Identify which cell holds the provided text, then report its (x, y) central coordinate. 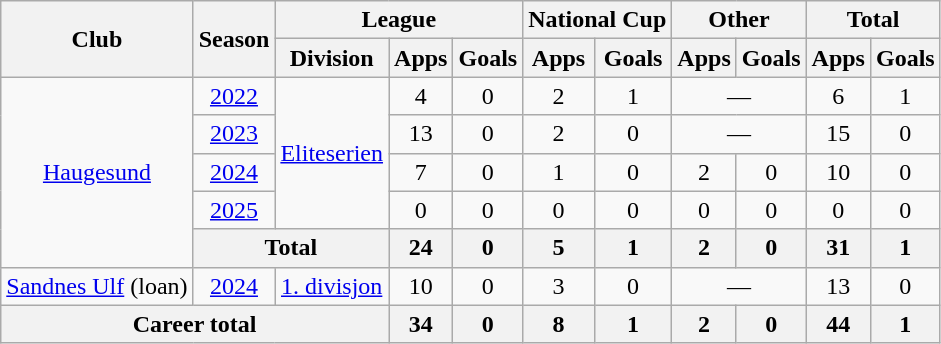
Eliteserien (332, 153)
Other (739, 20)
Division (332, 58)
31 (838, 248)
Sandnes Ulf (loan) (97, 286)
15 (838, 134)
2023 (234, 134)
Season (234, 39)
5 (559, 248)
8 (559, 324)
League (399, 20)
4 (421, 96)
Haugesund (97, 172)
National Cup (598, 20)
2025 (234, 210)
Club (97, 39)
7 (421, 172)
34 (421, 324)
2022 (234, 96)
3 (559, 286)
Career total (195, 324)
24 (421, 248)
44 (838, 324)
6 (838, 96)
1. divisjon (332, 286)
